Return the (X, Y) coordinate for the center point of the cell that contains the specified text.  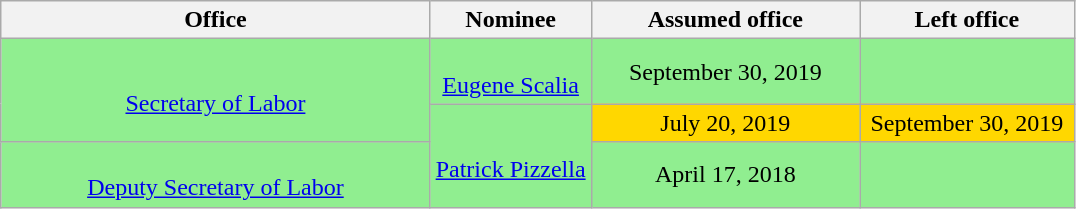
Left office (968, 20)
Deputy Secretary of Labor (216, 174)
Eugene Scalia (510, 72)
Nominee (510, 20)
April 17, 2018 (725, 174)
Secretary of Labor (216, 90)
Patrick Pizzella (510, 156)
Assumed office (725, 20)
Office (216, 20)
July 20, 2019 (725, 123)
